Return the (x, y) coordinate for the center point of the cell that contains the specified text.  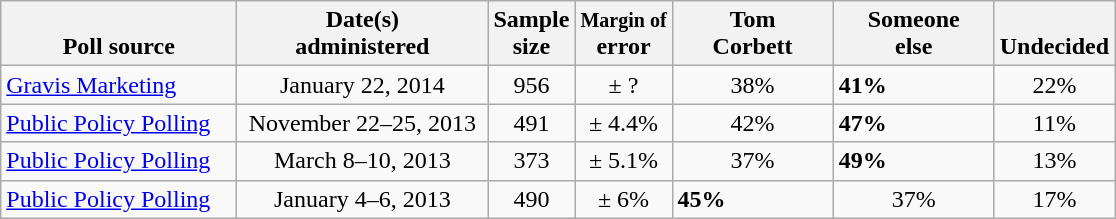
March 8–10, 2013 (362, 161)
± 6% (624, 199)
47% (914, 123)
17% (1054, 199)
± ? (624, 85)
490 (532, 199)
Poll source (119, 34)
42% (752, 123)
Undecided (1054, 34)
38% (752, 85)
956 (532, 85)
Margin oferror (624, 34)
Gravis Marketing (119, 85)
11% (1054, 123)
TomCorbett (752, 34)
January 4–6, 2013 (362, 199)
January 22, 2014 (362, 85)
November 22–25, 2013 (362, 123)
± 4.4% (624, 123)
41% (914, 85)
Samplesize (532, 34)
Date(s)administered (362, 34)
491 (532, 123)
22% (1054, 85)
45% (752, 199)
± 5.1% (624, 161)
13% (1054, 161)
373 (532, 161)
Someoneelse (914, 34)
49% (914, 161)
